Detect which cell encompasses the target text, then output its [x, y] center coordinate. 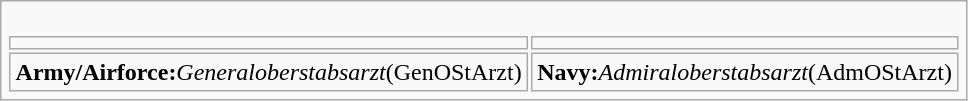
Army/Airforce:Generaloberstabsarzt(GenOStArzt) [268, 72]
Navy:Admiraloberstabsarzt(AdmOStArzt) [744, 72]
Army/Airforce:Generaloberstabsarzt(GenOStArzt) Navy:Admiraloberstabsarzt(AdmOStArzt) [484, 50]
